Find where the given text appears and provide that cell's center as (X, Y) coordinate. 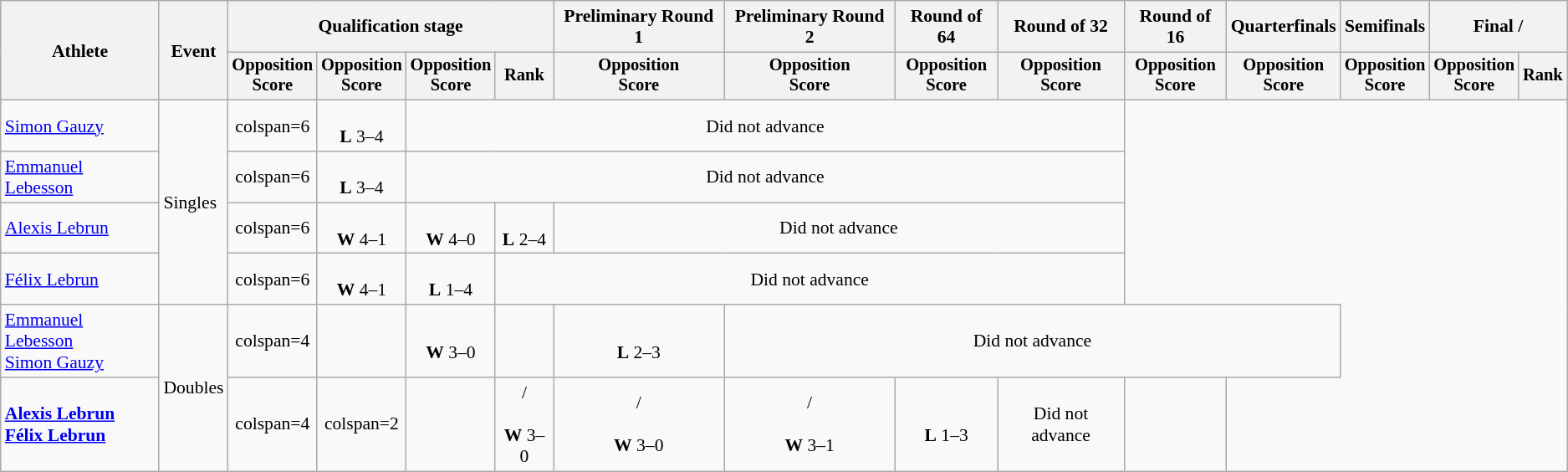
Emmanuel Lebesson (80, 177)
Félix Lebrun (80, 280)
Semifinals (1385, 27)
Event (193, 50)
Final / (1498, 27)
W 3–0 (452, 341)
Preliminary Round 1 (639, 27)
Round of 64 (947, 27)
Round of 32 (1060, 27)
Simon Gauzy (80, 126)
Qualification stage (390, 27)
L 2–3 (639, 341)
Quarterfinals (1284, 27)
L 1–4 (452, 280)
W 4–0 (452, 228)
Athlete (80, 50)
Singles (193, 203)
Emmanuel LebessonSimon Gauzy (80, 341)
colspan=2 (361, 424)
L 2–4 (524, 228)
Doubles (193, 388)
Alexis LebrunFélix Lebrun (80, 424)
Alexis Lebrun (80, 228)
Preliminary Round 2 (810, 27)
Round of 16 (1176, 27)
L 1–3 (947, 424)
/W 3–1 (810, 424)
